Provide the [x, y] coordinate of the cell's center where the given text is located.  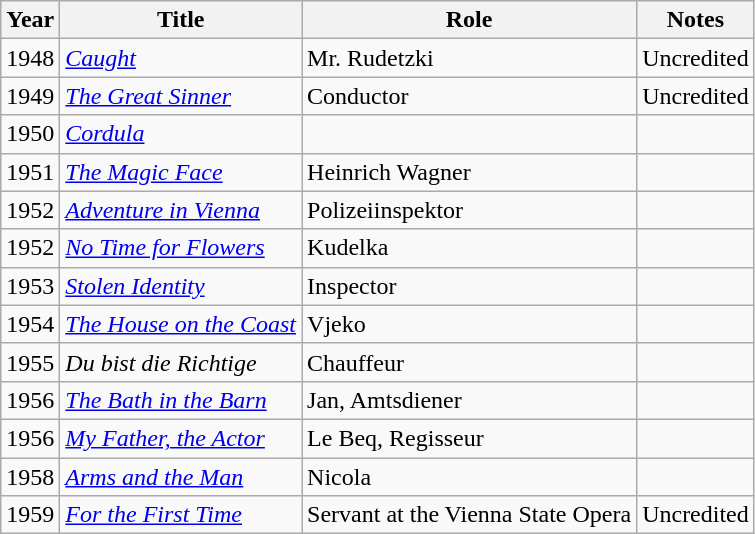
Title [181, 20]
Caught [181, 58]
Jan, Amtsdiener [470, 400]
No Time for Flowers [181, 248]
Chauffeur [470, 362]
Stolen Identity [181, 286]
Notes [696, 20]
1953 [30, 286]
1955 [30, 362]
Servant at the Vienna State Opera [470, 515]
Le Beq, Regisseur [470, 438]
Heinrich Wagner [470, 172]
1950 [30, 134]
Polizeiinspektor [470, 210]
The Great Sinner [181, 96]
1954 [30, 324]
1959 [30, 515]
Cordula [181, 134]
Mr. Rudetzki [470, 58]
Conductor [470, 96]
Arms and the Man [181, 477]
The House on the Coast [181, 324]
Kudelka [470, 248]
1958 [30, 477]
Adventure in Vienna [181, 210]
The Bath in the Barn [181, 400]
Vjeko [470, 324]
Du bist die Richtige [181, 362]
For the First Time [181, 515]
Nicola [470, 477]
1949 [30, 96]
The Magic Face [181, 172]
1951 [30, 172]
1948 [30, 58]
My Father, the Actor [181, 438]
Year [30, 20]
Inspector [470, 286]
Role [470, 20]
